Extract the (x, y) coordinate from the center of the cell holding the provided text.  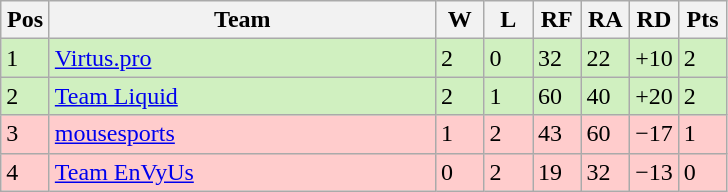
Team EnVyUs (242, 172)
RF (556, 20)
Team (242, 20)
4 (26, 172)
Pts (702, 20)
Virtus.pro (242, 58)
22 (606, 58)
−13 (654, 172)
RA (606, 20)
mousesports (242, 134)
3 (26, 134)
Team Liquid (242, 96)
W (460, 20)
−17 (654, 134)
+20 (654, 96)
43 (556, 134)
L (508, 20)
Pos (26, 20)
40 (606, 96)
19 (556, 172)
RD (654, 20)
+10 (654, 58)
